Capture the cell that displays the provided text and extract its [X, Y] central coordinate. 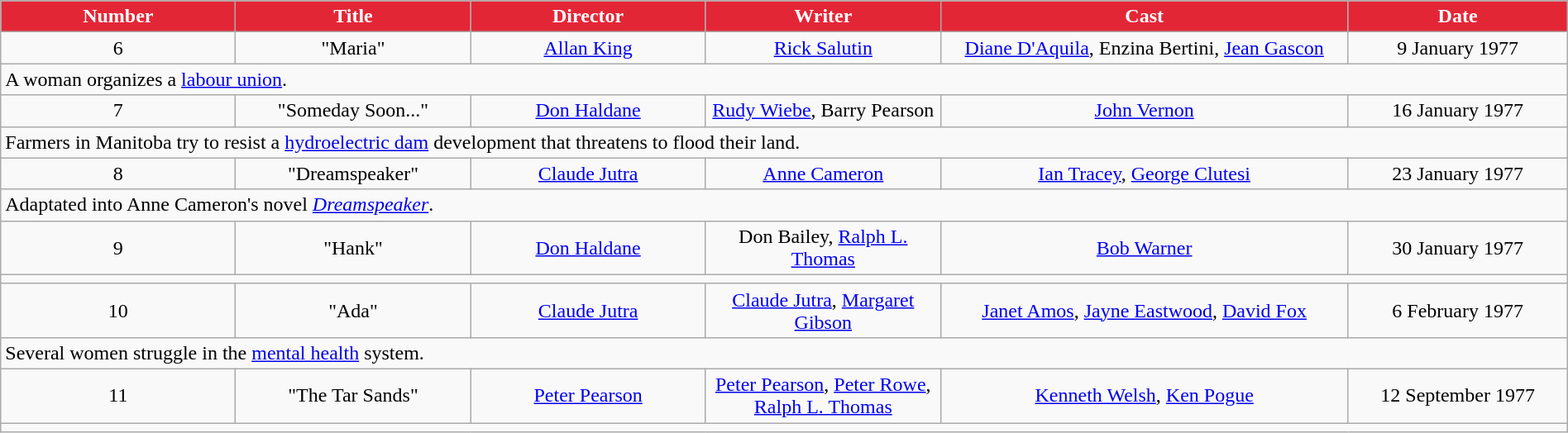
"Dreamspeaker" [353, 174]
Rudy Wiebe, Barry Pearson [823, 111]
Cast [1145, 17]
6 [118, 48]
Diane D'Aquila, Enzina Bertini, Jean Gascon [1145, 48]
Claude Jutra, Margaret Gibson [823, 311]
"Maria" [353, 48]
"Someday Soon..." [353, 111]
Bob Warner [1145, 248]
9 January 1977 [1457, 48]
"Ada" [353, 311]
A woman organizes a labour union. [784, 79]
Farmers in Manitoba try to resist a hydroelectric dam development that threatens to flood their land. [784, 142]
Number [118, 17]
Director [588, 17]
Janet Amos, Jayne Eastwood, David Fox [1145, 311]
9 [118, 248]
Writer [823, 17]
Rick Salutin [823, 48]
Ian Tracey, George Clutesi [1145, 174]
Adaptated into Anne Cameron's novel Dreamspeaker. [784, 205]
"Hank" [353, 248]
Anne Cameron [823, 174]
Peter Pearson [588, 395]
"The Tar Sands" [353, 395]
John Vernon [1145, 111]
Date [1457, 17]
30 January 1977 [1457, 248]
Peter Pearson, Peter Rowe, Ralph L. Thomas [823, 395]
8 [118, 174]
7 [118, 111]
Allan King [588, 48]
12 September 1977 [1457, 395]
Don Bailey, Ralph L. Thomas [823, 248]
Kenneth Welsh, Ken Pogue [1145, 395]
16 January 1977 [1457, 111]
Title [353, 17]
10 [118, 311]
6 February 1977 [1457, 311]
Several women struggle in the mental health system. [784, 353]
23 January 1977 [1457, 174]
11 [118, 395]
